Scan for the cell matching the given text and deliver its [x, y] coordinate at center. 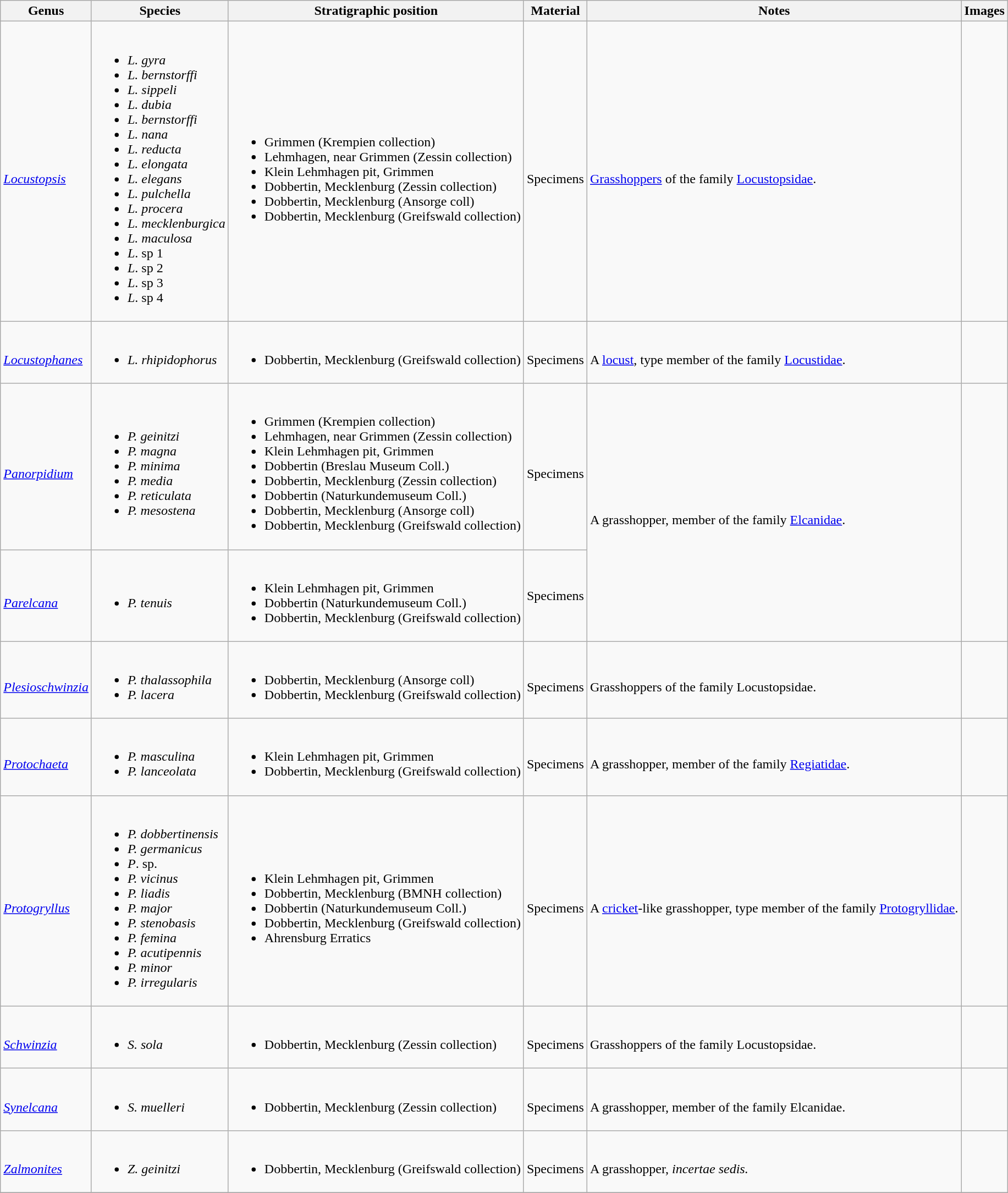
Locustopsis [46, 172]
Protogryllus [46, 901]
Parelcana [46, 595]
S. sola [159, 1037]
Images [984, 11]
Notes [774, 11]
L. rhipidophorus [159, 352]
Synelcana [46, 1099]
P. dobbertinensisP. germanicusP. sp.P. vicinusP. liadis P. majorP. stenobasisP. feminaP. acutipennisP. minorP. irregularis [159, 901]
Plesioschwinzia [46, 680]
Panorpidium [46, 466]
Stratigraphic position [376, 11]
Material [555, 11]
Protochaeta [46, 757]
Zalmonites [46, 1162]
A locust, type member of the family Locustidae. [774, 352]
Z. geinitzi [159, 1162]
P. masculinaP. lanceolata [159, 757]
A cricket-like grasshopper, type member of the family Protogryllidae. [774, 901]
Locustophanes [46, 352]
A grasshopper, member of the family Regiatidae. [774, 757]
A grasshopper, incertae sedis. [774, 1162]
P. tenuis [159, 595]
Klein Lehmhagen pit, GrimmenDobbertin, Mecklenburg (Greifswald collection) [376, 757]
S. muelleri [159, 1099]
Klein Lehmhagen pit, GrimmenDobbertin (Naturkundemuseum Coll.)Dobbertin, Mecklenburg (Greifswald collection) [376, 595]
Genus [46, 11]
Dobbertin, Mecklenburg (Ansorge coll)Dobbertin, Mecklenburg (Greifswald collection) [376, 680]
P. thalassophilaP. lacera [159, 680]
Species [159, 11]
Schwinzia [46, 1037]
P. geinitziP. magnaP. minimaP. mediaP. reticulataP. mesostena [159, 466]
